Search for the cell housing the specified text and yield its (x, y) center coordinate. 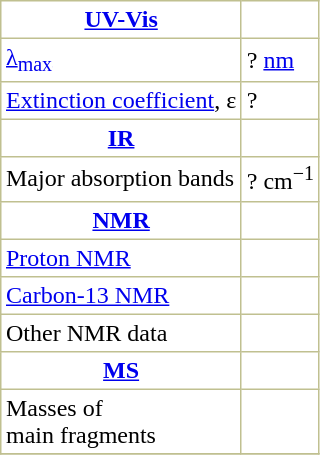
NMR (122, 220)
λmax (122, 60)
Other NMR data (122, 333)
IR (122, 139)
? nm (280, 60)
? (280, 101)
Extinction coefficient, ε (122, 101)
? cm−1 (280, 179)
Masses of main fragments (122, 421)
Carbon-13 NMR (122, 295)
Proton NMR (122, 258)
MS (122, 370)
UV-Vis (122, 20)
Major absorption bands (122, 179)
